Detect which cell encompasses the target text, then output its [x, y] center coordinate. 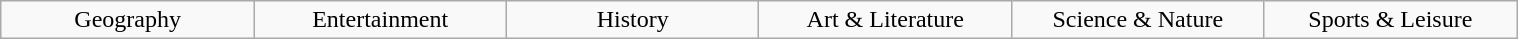
History [632, 20]
Sports & Leisure [1390, 20]
Science & Nature [1138, 20]
Entertainment [380, 20]
Art & Literature [886, 20]
Geography [128, 20]
